Find where the given text appears and provide that cell's center as (x, y) coordinate. 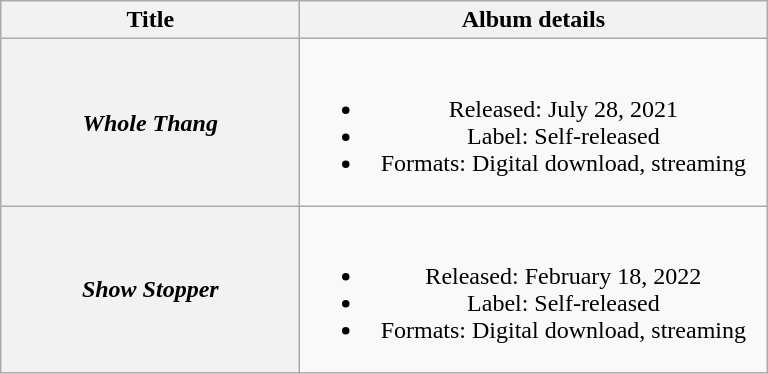
Show Stopper (150, 290)
Released: February 18, 2022Label: Self-releasedFormats: Digital download, streaming (534, 290)
Whole Thang (150, 122)
Title (150, 20)
Album details (534, 20)
Released: July 28, 2021Label: Self-releasedFormats: Digital download, streaming (534, 122)
